Return the [x, y] coordinate for the center point of the cell that contains the specified text.  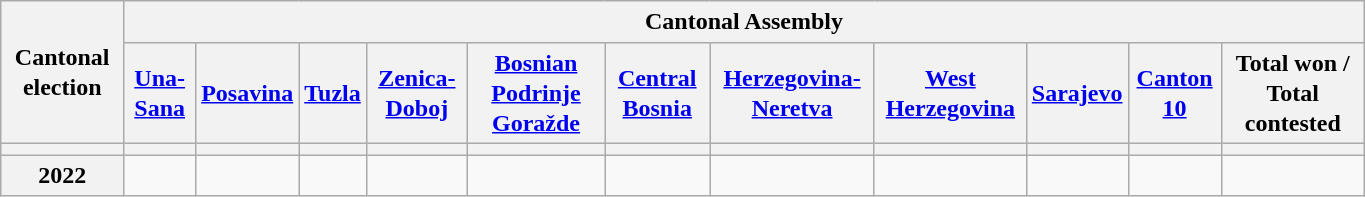
Posavina [248, 93]
2022 [62, 176]
Zenica-Doboj [416, 93]
Canton 10 [1174, 93]
Sarajevo [1077, 93]
Una-Sana [160, 93]
Total won / Total contested [1292, 93]
West Herzegovina [950, 93]
Central Bosnia [658, 93]
Herzegovina-Neretva [792, 93]
Cantonal Assembly [744, 22]
Bosnian Podrinje Goražde [536, 93]
Tuzla [333, 93]
Cantonal election [62, 72]
